Capture the cell that displays the provided text and extract its [X, Y] central coordinate. 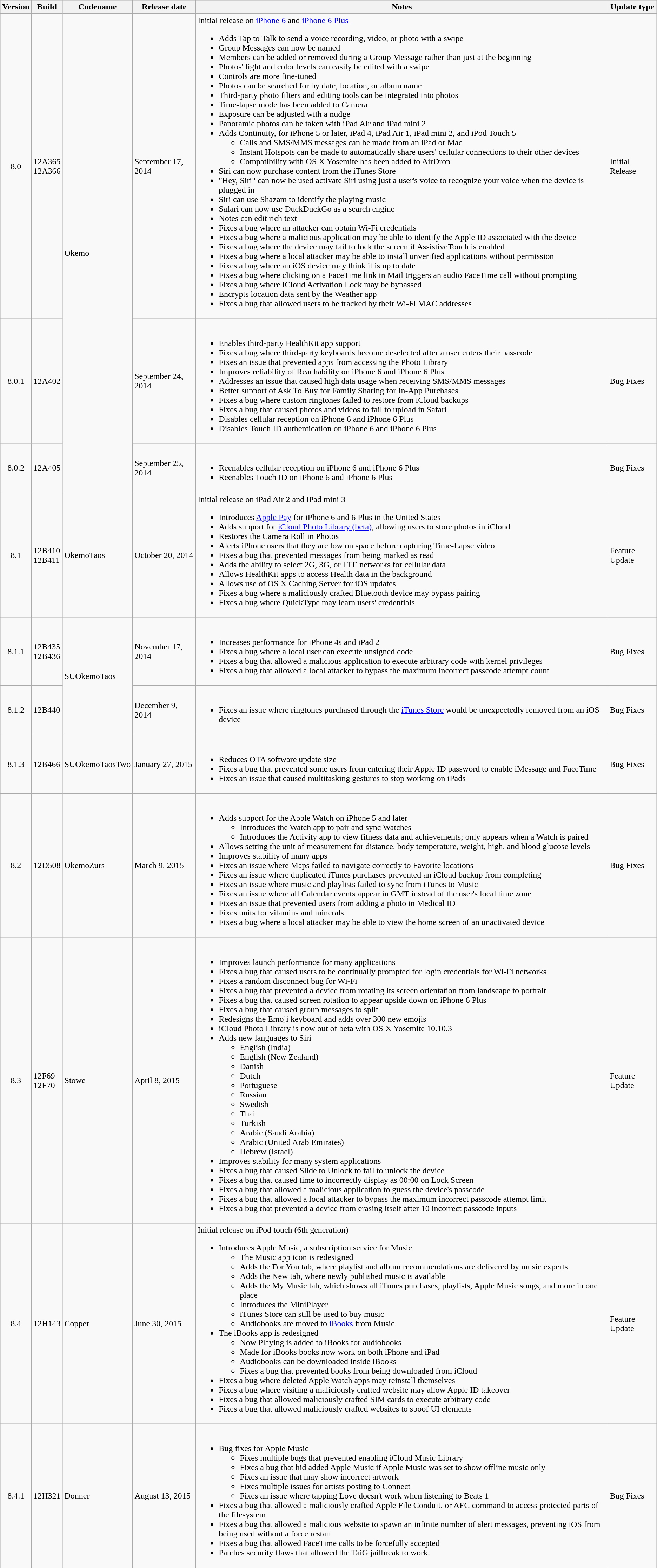
August 13, 2015 [164, 1496]
8.2 [16, 865]
June 30, 2015 [164, 1323]
September 25, 2014 [164, 468]
12B43512B436 [47, 652]
8.1.3 [16, 764]
OkemoTaos [98, 555]
SUOkemoTaosTwo [98, 764]
Update type [632, 7]
October 20, 2014 [164, 555]
12F6912F70 [47, 1080]
12B440 [47, 710]
12H143 [47, 1323]
8.0 [16, 166]
12B41012B411 [47, 555]
12A402 [47, 381]
Codename [98, 7]
December 9, 2014 [164, 710]
8.1.2 [16, 710]
8.4 [16, 1323]
12H321 [47, 1496]
Donner [98, 1496]
November 17, 2014 [164, 652]
Version [16, 7]
Okemo [98, 253]
12B466 [47, 764]
Initial Release [632, 166]
Stowe [98, 1080]
Copper [98, 1323]
January 27, 2015 [164, 764]
12A405 [47, 468]
12A36512A366 [47, 166]
Fixes an issue where ringtones purchased through the iTunes Store would be unexpectedly removed from an iOS device [402, 710]
March 9, 2015 [164, 865]
Release date [164, 7]
SUOkemoTaos [98, 676]
8.4.1 [16, 1496]
September 17, 2014 [164, 166]
8.1 [16, 555]
Reenables cellular reception on iPhone 6 and iPhone 6 PlusReenables Touch ID on iPhone 6 and iPhone 6 Plus [402, 468]
8.0.1 [16, 381]
OkemoZurs [98, 865]
12D508 [47, 865]
8.0.2 [16, 468]
September 24, 2014 [164, 381]
8.1.1 [16, 652]
Notes [402, 7]
April 8, 2015 [164, 1080]
8.3 [16, 1080]
Build [47, 7]
